Capture the cell that displays the provided text and extract its [x, y] central coordinate. 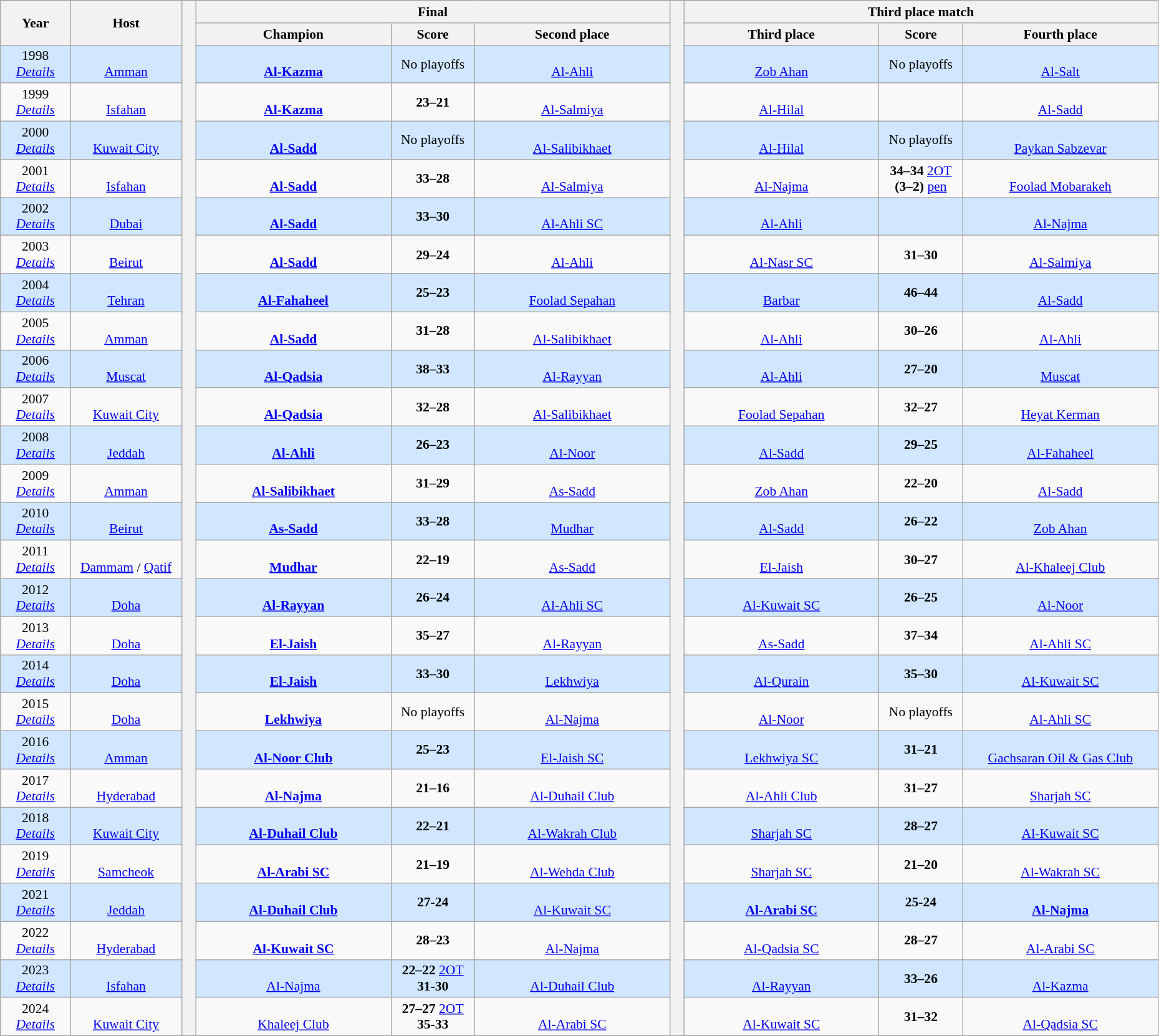
Tehran [126, 293]
Dubai [126, 217]
27–20 [921, 369]
Al-Salt [1060, 64]
38–33 [433, 369]
Foolad Mobarakeh [1060, 178]
22–22 2OT31-30 [433, 979]
23–21 [433, 102]
Second place [572, 34]
Al-Khaleej Club [1060, 560]
30–27 [921, 560]
2024Details [36, 1017]
El-Jaish SC [572, 751]
2018Details [36, 827]
31–30 [921, 254]
2012Details [36, 597]
31–21 [921, 751]
2014Details [36, 673]
2000Details [36, 141]
2007Details [36, 408]
34–34 2OT(3–2) pen [921, 178]
Year [36, 22]
26–25 [921, 597]
30–26 [921, 330]
26–22 [921, 521]
21–19 [433, 864]
Barbar [782, 293]
2009Details [36, 484]
32–27 [921, 408]
31–32 [921, 1017]
Al-Wehda Club [572, 864]
22–21 [433, 827]
2004Details [36, 293]
46–44 [921, 293]
29–24 [433, 254]
2011Details [36, 560]
31–28 [433, 330]
Samcheok [126, 864]
2002Details [36, 217]
27–27 2OT35-33 [433, 1017]
Al-Qurain [782, 673]
2003Details [36, 254]
2022Details [36, 940]
Final [433, 12]
Gachsaran Oil & Gas Club [1060, 751]
2021Details [36, 903]
Third place [782, 34]
2008Details [36, 445]
Khaleej Club [293, 1017]
32–28 [433, 408]
2005Details [36, 330]
29–25 [921, 445]
2006Details [36, 369]
Host [126, 22]
35–27 [433, 636]
26–24 [433, 597]
22–20 [921, 484]
2019Details [36, 864]
31–27 [921, 788]
33–26 [921, 979]
Al-Ahli Club [782, 788]
2015Details [36, 712]
21–16 [433, 788]
31–29 [433, 484]
Heyat Kerman [1060, 408]
1998Details [36, 64]
Al-Wakrah SC [1060, 864]
Al-Nasr SC [782, 254]
37–34 [921, 636]
2001Details [36, 178]
1999Details [36, 102]
2017Details [36, 788]
2010Details [36, 521]
Paykan Sabzevar [1060, 141]
22–19 [433, 560]
28–23 [433, 940]
2016Details [36, 751]
Lekhwiya SC [782, 751]
2013Details [36, 636]
Champion [293, 34]
25-24 [921, 903]
Al-Wakrah Club [572, 827]
Fourth place [1060, 34]
26–23 [433, 445]
2023Details [36, 979]
27-24 [433, 903]
Third place match [921, 12]
21–20 [921, 864]
Dammam / Qatif [126, 560]
Al-Noor Club [293, 751]
35–30 [921, 673]
